Return the (x, y) coordinate for the center point of the cell that contains the specified text.  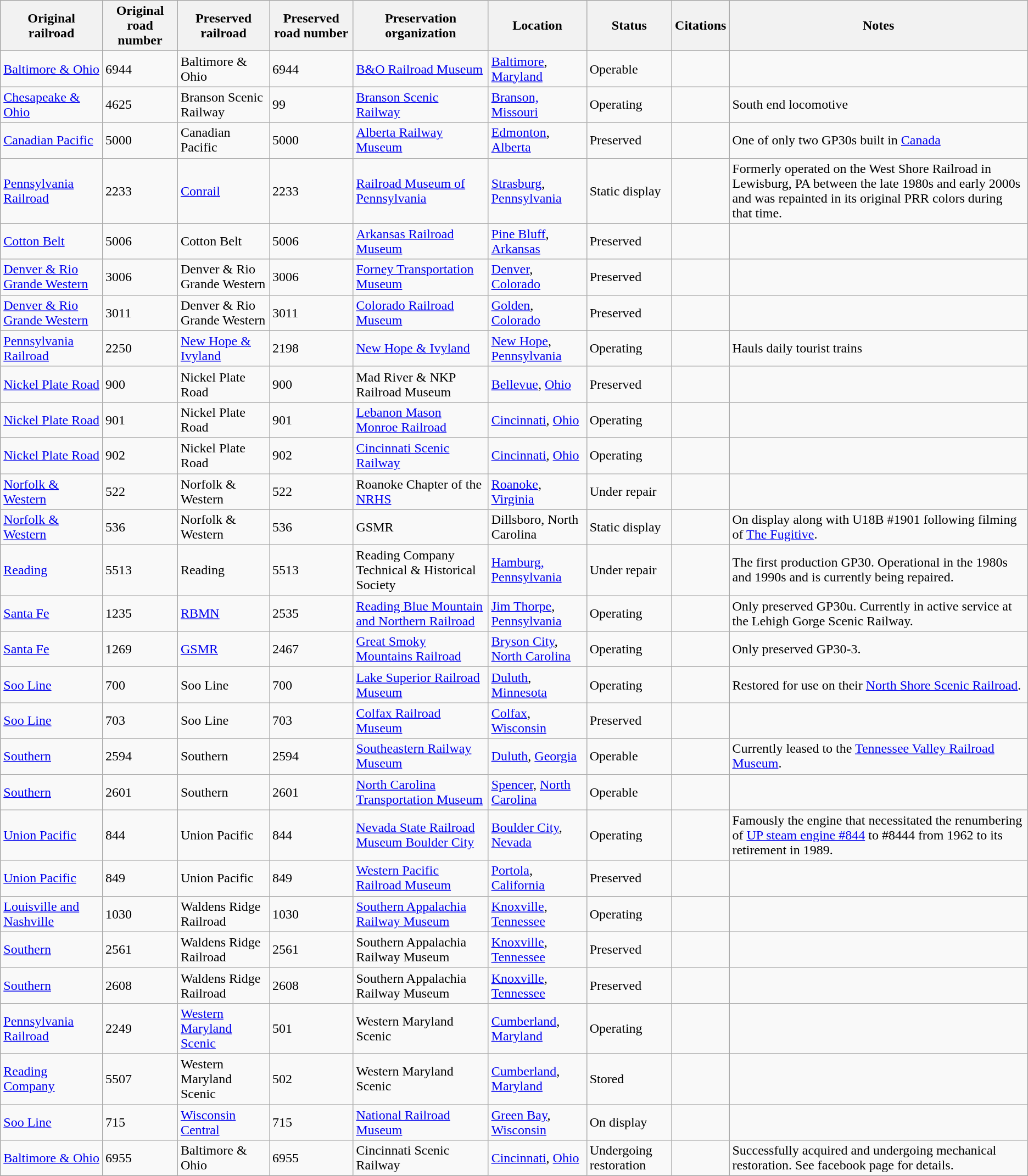
4625 (141, 104)
Stored (629, 1079)
Location (537, 26)
Duluth, Georgia (537, 757)
Southeastern Railway Museum (421, 757)
Pine Bluff, Arkansas (537, 242)
Bellevue, Ohio (537, 384)
B&O Railroad Museum (421, 69)
5507 (141, 1079)
North Carolina Transportation Museum (421, 792)
Only preserved GP30u. Currently in active service at the Lehigh Gorge Scenic Railway. (879, 614)
National Railroad Museum (421, 1122)
Baltimore, Maryland (537, 69)
Only preserved GP30-3. (879, 649)
Edmonton, Alberta (537, 141)
New Hope, Pennsylvania (537, 348)
1235 (141, 614)
Original railroad (52, 26)
Famously the engine that necessitated the renumbering of UP steam engine #844 to #8444 from 1962 to its retirement in 1989. (879, 835)
Successfully acquired and undergoing mechanical restoration. See facebook page for details. (879, 1158)
Preserved railroad (223, 26)
Branson, Missouri (537, 104)
Status (629, 26)
Conrail (223, 191)
Railroad Museum of Pennsylvania (421, 191)
Original road number (141, 26)
Western Pacific Railroad Museum (421, 878)
Citations (701, 26)
Hauls daily tourist trains (879, 348)
On display along with U18B #1901 following filming of The Fugitive. (879, 527)
Mad River & NKP Railroad Museum (421, 384)
Roanoke Chapter of the NRHS (421, 491)
Golden, Colorado (537, 313)
Alberta Railway Museum (421, 141)
Lake Superior Railroad Museum (421, 685)
99 (311, 104)
Reading Company Technical & Historical Society (421, 570)
Dillsboro, North Carolina (537, 527)
2250 (141, 348)
Wisconsin Central (223, 1122)
501 (311, 1028)
Roanoke, Virginia (537, 491)
Spencer, North Carolina (537, 792)
RBMN (223, 614)
Duluth, Minnesota (537, 685)
Undergoing restoration (629, 1158)
Boulder City, Nevada (537, 835)
2535 (311, 614)
Louisville and Nashville (52, 914)
One of only two GP30s built in Canada (879, 141)
Colfax, Wisconsin (537, 720)
Notes (879, 26)
Reading Blue Mountain and Northern Railroad (421, 614)
Strasburg, Pennsylvania (537, 191)
Hamburg, Pennsylvania (537, 570)
2467 (311, 649)
Preservation organization (421, 26)
Great Smoky Mountains Railroad (421, 649)
2198 (311, 348)
South end locomotive (879, 104)
On display (629, 1122)
1269 (141, 649)
Nevada State Railroad Museum Boulder City (421, 835)
2249 (141, 1028)
Colfax Railroad Museum (421, 720)
Currently leased to the Tennessee Valley Railroad Museum. (879, 757)
Colorado Railroad Museum (421, 313)
Forney Transportation Museum (421, 277)
Jim Thorpe, Pennsylvania (537, 614)
Reading Company (52, 1079)
Chesapeake & Ohio (52, 104)
The first production GP30. Operational in the 1980s and 1990s and is currently being repaired. (879, 570)
Bryson City, North Carolina (537, 649)
Arkansas Railroad Museum (421, 242)
502 (311, 1079)
Preserved road number (311, 26)
Restored for use on their North Shore Scenic Railroad. (879, 685)
Denver, Colorado (537, 277)
Green Bay, Wisconsin (537, 1122)
Portola, California (537, 878)
Lebanon Mason Monroe Railroad (421, 419)
